Determine the (X, Y) coordinate at the center of the cell enclosing the given text.  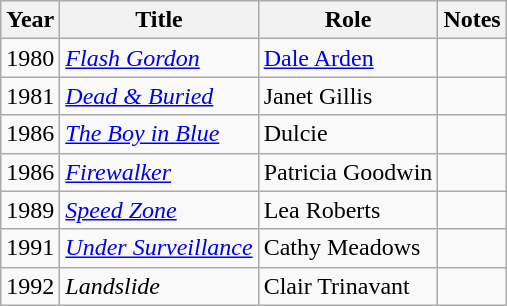
Firewalker (159, 172)
Speed Zone (159, 210)
1989 (30, 210)
1981 (30, 96)
Clair Trinavant (348, 286)
Dale Arden (348, 58)
1980 (30, 58)
Landslide (159, 286)
1992 (30, 286)
Patricia Goodwin (348, 172)
1991 (30, 248)
Lea Roberts (348, 210)
Role (348, 20)
Under Surveillance (159, 248)
Year (30, 20)
Flash Gordon (159, 58)
Notes (472, 20)
Janet Gillis (348, 96)
Title (159, 20)
Dead & Buried (159, 96)
The Boy in Blue (159, 134)
Cathy Meadows (348, 248)
Dulcie (348, 134)
